Locate the cell with the specified text and output its [X, Y] center coordinate. 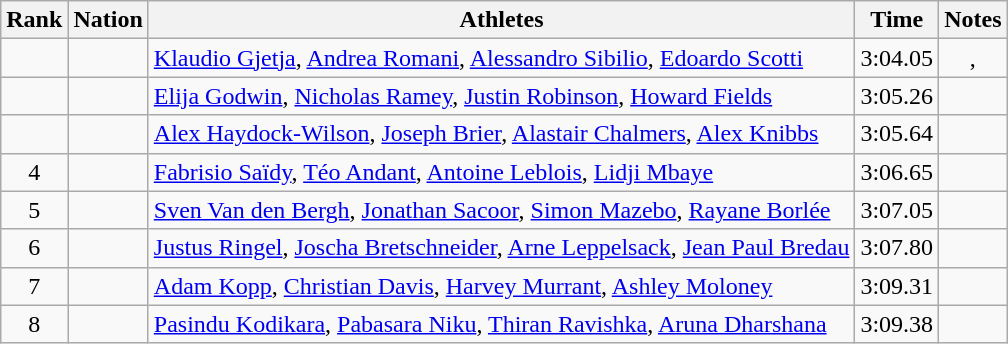
Alex Haydock-Wilson, Joseph Brier, Alastair Chalmers, Alex Knibbs [502, 134]
3:07.05 [897, 210]
6 [34, 248]
3:05.64 [897, 134]
Rank [34, 20]
Fabrisio Saïdy, Téo Andant, Antoine Leblois, Lidji Mbaye [502, 172]
Athletes [502, 20]
4 [34, 172]
3:04.05 [897, 58]
7 [34, 286]
5 [34, 210]
3:09.31 [897, 286]
Elija Godwin, Nicholas Ramey, Justin Robinson, Howard Fields [502, 96]
3:09.38 [897, 324]
Notes [973, 20]
Nation [108, 20]
Pasindu Kodikara, Pabasara Niku, Thiran Ravishka, Aruna Dharshana [502, 324]
Justus Ringel, Joscha Bretschneider, Arne Leppelsack, Jean Paul Bredau [502, 248]
3:06.65 [897, 172]
Time [897, 20]
Adam Kopp, Christian Davis, Harvey Murrant, Ashley Moloney [502, 286]
Klaudio Gjetja, Andrea Romani, Alessandro Sibilio, Edoardo Scotti [502, 58]
Sven Van den Bergh, Jonathan Sacoor, Simon Mazebo, Rayane Borlée [502, 210]
8 [34, 324]
3:05.26 [897, 96]
3:07.80 [897, 248]
, [973, 58]
